Provide the [x, y] coordinate of the cell's center where the given text is located.  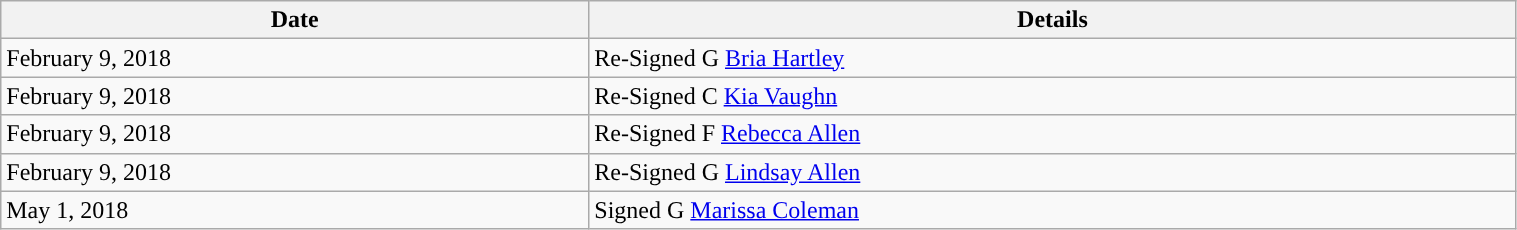
Re-Signed F Rebecca Allen [1052, 134]
Date [295, 20]
Re-Signed G Lindsay Allen [1052, 172]
Signed G Marissa Coleman [1052, 210]
Details [1052, 20]
May 1, 2018 [295, 210]
Re-Signed G Bria Hartley [1052, 58]
Re-Signed C Kia Vaughn [1052, 96]
